Identify which cell holds the provided text, then report its (x, y) central coordinate. 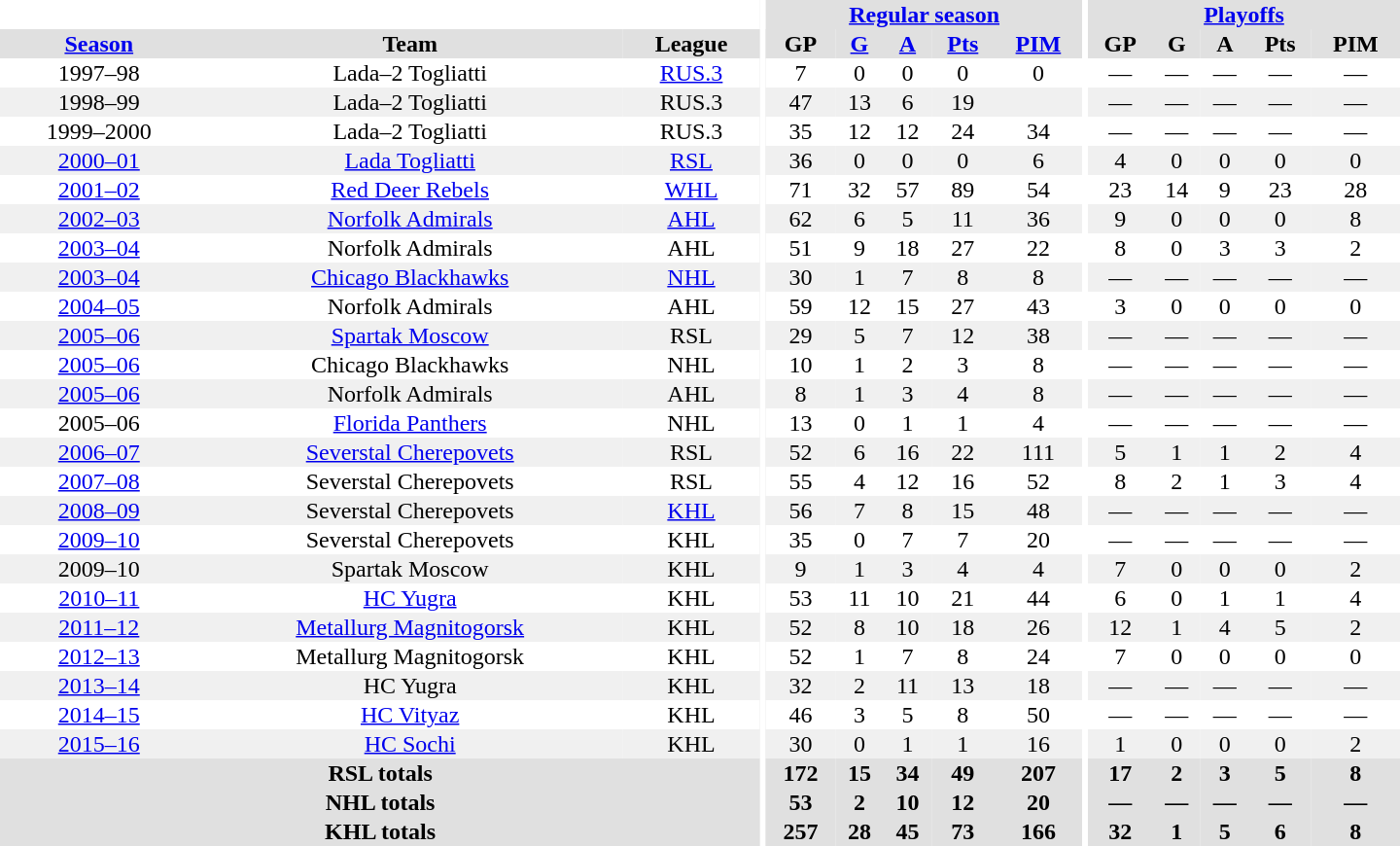
2013–14 (99, 686)
1997–98 (99, 73)
2007–08 (99, 481)
1999–2000 (99, 131)
21 (962, 598)
Red Deer Rebels (410, 190)
207 (1038, 773)
HC Sochi (410, 744)
2000–01 (99, 160)
2010–11 (99, 598)
44 (1038, 598)
14 (1177, 190)
59 (801, 306)
71 (801, 190)
38 (1038, 335)
19 (962, 102)
17 (1120, 773)
HC Vityaz (410, 715)
2015–16 (99, 744)
45 (908, 831)
2001–02 (99, 190)
257 (801, 831)
48 (1038, 511)
2002–03 (99, 219)
29 (801, 335)
Season (99, 44)
2011–12 (99, 627)
Regular season (925, 15)
2012–13 (99, 656)
2004–05 (99, 306)
Team (410, 44)
2006–07 (99, 452)
43 (1038, 306)
62 (801, 219)
Playoffs (1244, 15)
55 (801, 481)
51 (801, 248)
KHL totals (380, 831)
49 (962, 773)
2014–15 (99, 715)
Lada Togliatti (410, 160)
WHL (691, 190)
89 (962, 190)
2008–09 (99, 511)
111 (1038, 452)
54 (1038, 190)
73 (962, 831)
47 (801, 102)
NHL totals (380, 802)
Florida Panthers (410, 423)
56 (801, 511)
50 (1038, 715)
57 (908, 190)
172 (801, 773)
166 (1038, 831)
RSL totals (380, 773)
League (691, 44)
26 (1038, 627)
46 (801, 715)
1998–99 (99, 102)
